Identify which cell holds the provided text, then report its [X, Y] central coordinate. 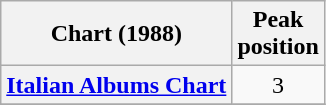
Peakposition [278, 34]
3 [278, 85]
Italian Albums Chart [116, 85]
Chart (1988) [116, 34]
